From the cell containing the given text, extract its center point as (x, y) coordinate. 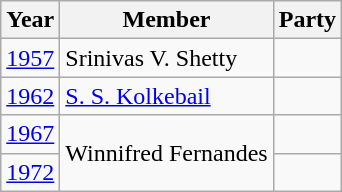
Member (166, 20)
1967 (30, 134)
S. S. Kolkebail (166, 96)
Winnifred Fernandes (166, 153)
1972 (30, 172)
1957 (30, 58)
1962 (30, 96)
Srinivas V. Shetty (166, 58)
Year (30, 20)
Party (307, 20)
